Find where the given text appears and provide that cell's center as (X, Y) coordinate. 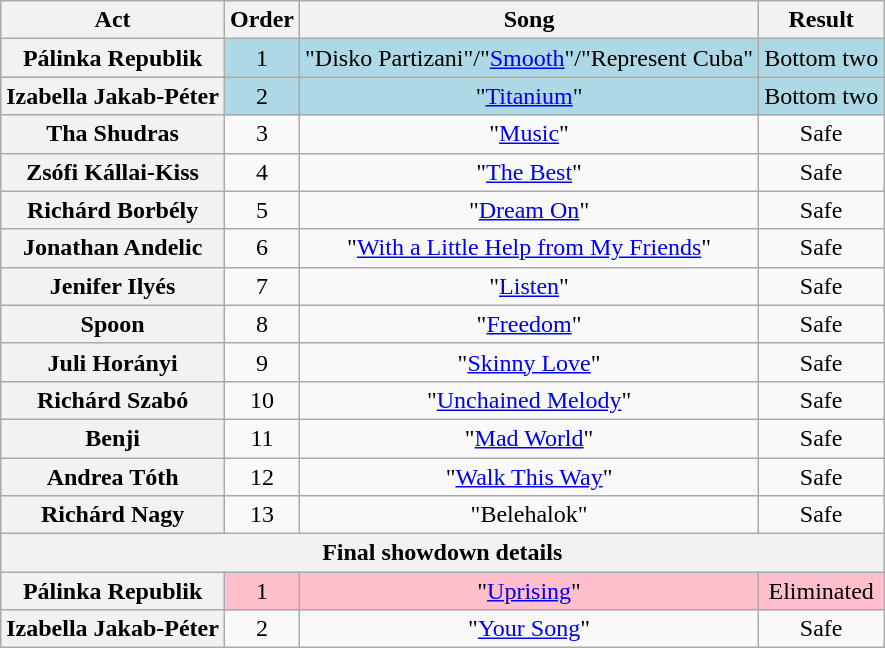
"Music" (528, 134)
9 (262, 362)
Juli Horányi (113, 362)
Song (528, 20)
Richárd Szabó (113, 400)
"Freedom" (528, 324)
Order (262, 20)
Spoon (113, 324)
Eliminated (822, 591)
Result (822, 20)
"Uprising" (528, 591)
Benji (113, 438)
8 (262, 324)
6 (262, 248)
"Skinny Love" (528, 362)
13 (262, 515)
Final showdown details (442, 553)
"Belehalok" (528, 515)
12 (262, 477)
"Your Song" (528, 629)
"Walk This Way" (528, 477)
"Unchained Melody" (528, 400)
7 (262, 286)
Act (113, 20)
Zsófi Kállai-Kiss (113, 172)
Tha Shudras (113, 134)
Richárd Borbély (113, 210)
4 (262, 172)
11 (262, 438)
"Listen" (528, 286)
10 (262, 400)
"Mad World" (528, 438)
Andrea Tóth (113, 477)
"Titanium" (528, 96)
"With a Little Help from My Friends" (528, 248)
"Dream On" (528, 210)
"The Best" (528, 172)
Jonathan Andelic (113, 248)
3 (262, 134)
Jenifer Ilyés (113, 286)
"Disko Partizani"/"Smooth"/"Represent Cuba" (528, 58)
5 (262, 210)
Richárd Nagy (113, 515)
